For the text-containing cell, return its midpoint in [x, y] coordinate format. 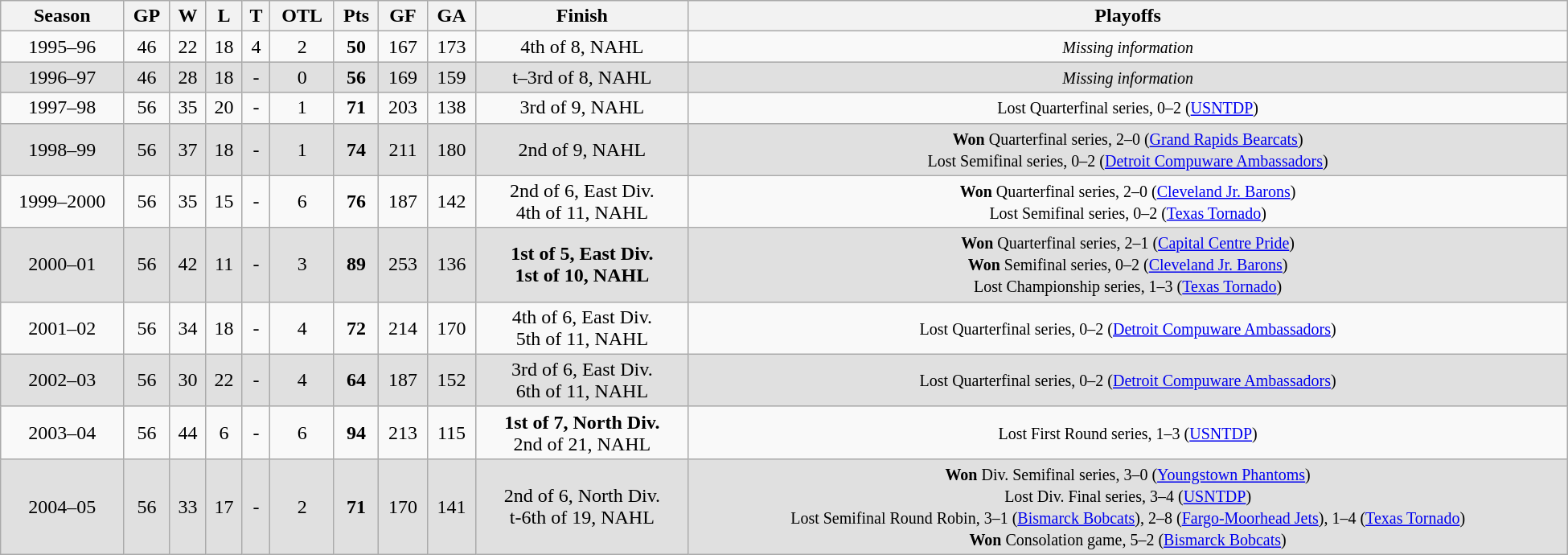
1996–97 [63, 77]
141 [452, 507]
142 [452, 201]
GF [404, 16]
2nd of 6, North Div.t-6th of 19, NAHL [582, 507]
214 [404, 328]
15 [224, 201]
253 [404, 265]
30 [188, 380]
1999–2000 [63, 201]
1st of 5, East Div.1st of 10, NAHL [582, 265]
Pts [355, 16]
GP [146, 16]
213 [404, 433]
2003–04 [63, 433]
42 [188, 265]
72 [355, 328]
2000–01 [63, 265]
152 [452, 380]
3 [302, 265]
GA [452, 16]
138 [452, 108]
74 [355, 150]
Lost First Round series, 1–3 (USNTDP) [1127, 433]
Finish [582, 16]
94 [355, 433]
2nd of 9, NAHL [582, 150]
2001–02 [63, 328]
2nd of 6, East Div.4th of 11, NAHL [582, 201]
1997–98 [63, 108]
0 [302, 77]
64 [355, 380]
4th of 8, NAHL [582, 47]
37 [188, 150]
4th of 6, East Div.5th of 11, NAHL [582, 328]
Won Quarterfinal series, 2–0 (Grand Rapids Bearcats)Lost Semifinal series, 0–2 (Detroit Compuware Ambassadors) [1127, 150]
2004–05 [63, 507]
33 [188, 507]
159 [452, 77]
2002–03 [63, 380]
1998–99 [63, 150]
136 [452, 265]
3rd of 6, East Div.6th of 11, NAHL [582, 380]
20 [224, 108]
t–3rd of 8, NAHL [582, 77]
173 [452, 47]
Lost Quarterfinal series, 0–2 (USNTDP) [1127, 108]
169 [404, 77]
180 [452, 150]
Season [63, 16]
203 [404, 108]
28 [188, 77]
44 [188, 433]
Won Quarterfinal series, 2–1 (Capital Centre Pride)Won Semifinal series, 0–2 (Cleveland Jr. Barons)Lost Championship series, 1–3 (Texas Tornado) [1127, 265]
Playoffs [1127, 16]
OTL [302, 16]
50 [355, 47]
89 [355, 265]
3rd of 9, NAHL [582, 108]
211 [404, 150]
115 [452, 433]
W [188, 16]
1st of 7, North Div.2nd of 21, NAHL [582, 433]
167 [404, 47]
T [256, 16]
76 [355, 201]
17 [224, 507]
L [224, 16]
11 [224, 265]
Won Quarterfinal series, 2–0 (Cleveland Jr. Barons)Lost Semifinal series, 0–2 (Texas Tornado) [1127, 201]
1995–96 [63, 47]
34 [188, 328]
